Determine the (x, y) coordinate at the center of the cell enclosing the given text.  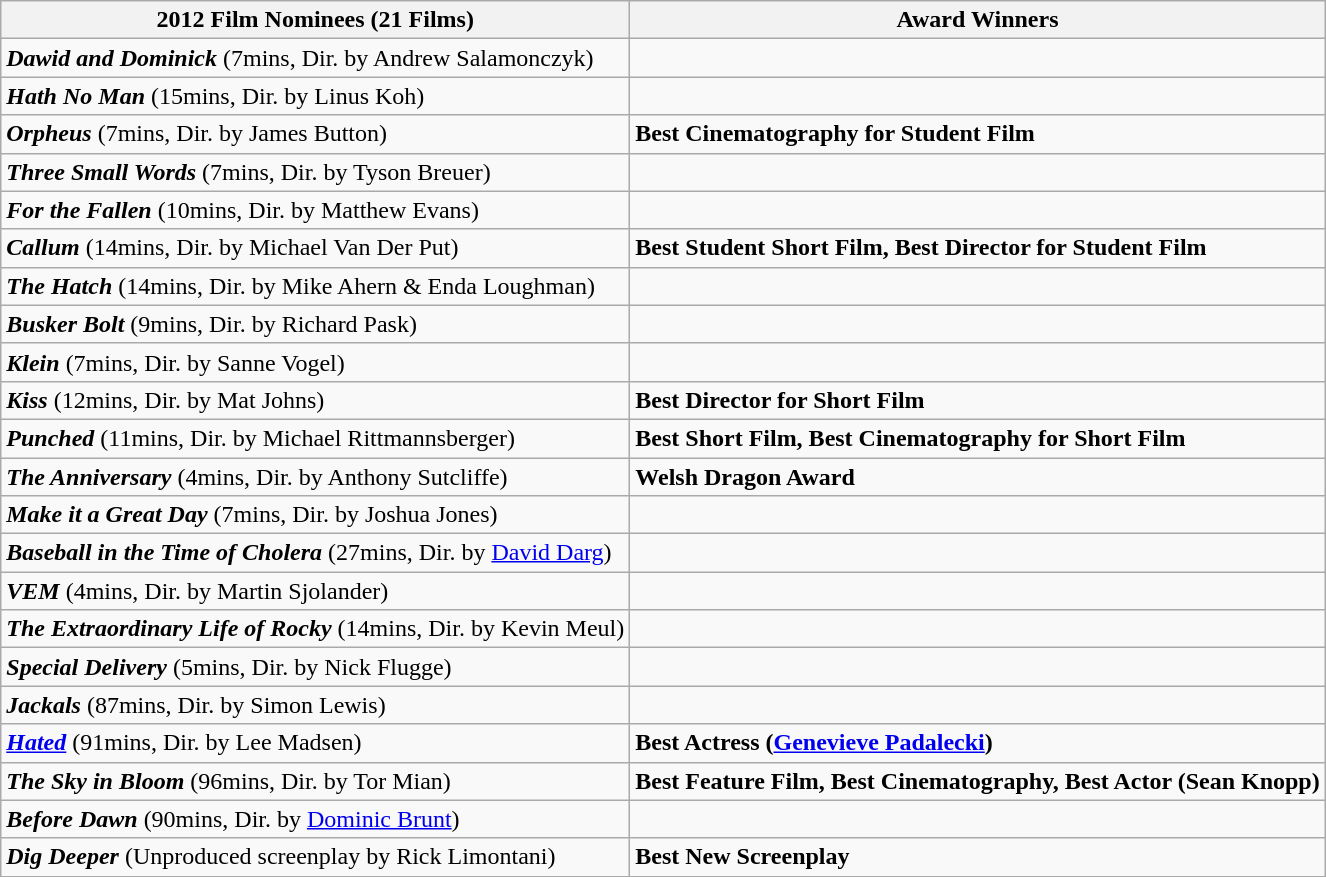
Special Delivery (5mins, Dir. by Nick Flugge) (316, 667)
Best Feature Film, Best Cinematography, Best Actor (Sean Knopp) (978, 781)
The Extraordinary Life of Rocky (14mins, Dir. by Kevin Meul) (316, 629)
For the Fallen (10mins, Dir. by Matthew Evans) (316, 210)
Best Actress (Genevieve Padalecki) (978, 743)
Best Director for Short Film (978, 400)
Punched (11mins, Dir. by Michael Rittmannsberger) (316, 438)
Dig Deeper (Unproduced screenplay by Rick Limontani) (316, 857)
Make it a Great Day (7mins, Dir. by Joshua Jones) (316, 515)
Award Winners (978, 20)
Callum (14mins, Dir. by Michael Van Der Put) (316, 248)
Dawid and Dominick (7mins, Dir. by Andrew Salamonczyk) (316, 58)
Three Small Words (7mins, Dir. by Tyson Breuer) (316, 172)
VEM (4mins, Dir. by Martin Sjolander) (316, 591)
Best Student Short Film, Best Director for Student Film (978, 248)
Klein (7mins, Dir. by Sanne Vogel) (316, 362)
Orpheus (7mins, Dir. by James Button) (316, 134)
Jackals (87mins, Dir. by Simon Lewis) (316, 705)
Best Short Film, Best Cinematography for Short Film (978, 438)
Best Cinematography for Student Film (978, 134)
Kiss (12mins, Dir. by Mat Johns) (316, 400)
Before Dawn (90mins, Dir. by Dominic Brunt) (316, 819)
Hated (91mins, Dir. by Lee Madsen) (316, 743)
Best New Screenplay (978, 857)
The Hatch (14mins, Dir. by Mike Ahern & Enda Loughman) (316, 286)
2012 Film Nominees (21 Films) (316, 20)
Hath No Man (15mins, Dir. by Linus Koh) (316, 96)
The Anniversary (4mins, Dir. by Anthony Sutcliffe) (316, 477)
Baseball in the Time of Cholera (27mins, Dir. by David Darg) (316, 553)
Busker Bolt (9mins, Dir. by Richard Pask) (316, 324)
Welsh Dragon Award (978, 477)
The Sky in Bloom (96mins, Dir. by Tor Mian) (316, 781)
